Return the [x, y] coordinate for the center point of the cell that contains the specified text.  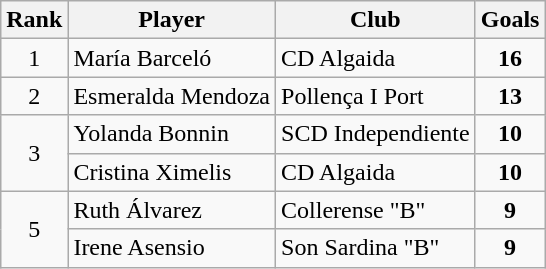
SCD Independiente [376, 134]
3 [34, 153]
Son Sardina "B" [376, 248]
1 [34, 58]
Goals [510, 20]
13 [510, 96]
16 [510, 58]
Club [376, 20]
Ruth Álvarez [172, 210]
Collerense "B" [376, 210]
Rank [34, 20]
Esmeralda Mendoza [172, 96]
5 [34, 229]
Pollença I Port [376, 96]
Irene Asensio [172, 248]
Cristina Ximelis [172, 172]
Player [172, 20]
María Barceló [172, 58]
Yolanda Bonnin [172, 134]
2 [34, 96]
